Capture the cell that displays the provided text and extract its (X, Y) central coordinate. 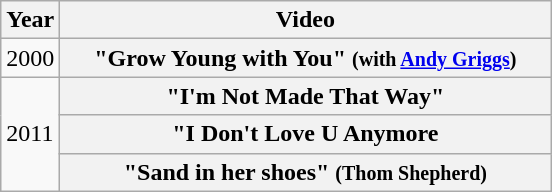
2011 (30, 134)
Video (306, 20)
"I Don't Love U Anymore (306, 134)
"Sand in her shoes" (Thom Shepherd) (306, 172)
Year (30, 20)
2000 (30, 58)
"I'm Not Made That Way" (306, 96)
"Grow Young with You" (with Andy Griggs) (306, 58)
